Search for the cell housing the specified text and yield its [X, Y] center coordinate. 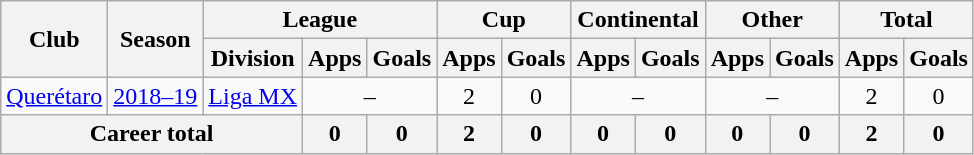
Club [54, 39]
Total [906, 20]
2018–19 [156, 96]
Career total [152, 134]
Continental [638, 20]
Season [156, 39]
League [320, 20]
Other [772, 20]
Cup [504, 20]
Liga MX [253, 96]
Querétaro [54, 96]
Division [253, 58]
